Return the [X, Y] coordinate for the center point of the cell that contains the specified text.  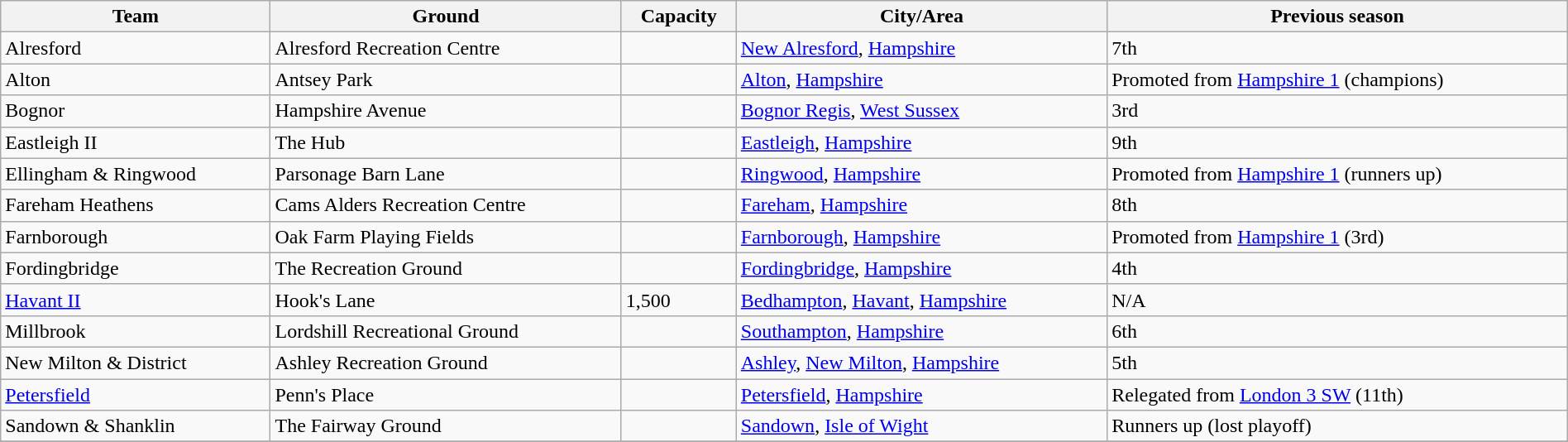
Previous season [1338, 17]
Ellingham & Ringwood [136, 174]
5th [1338, 363]
Lordshill Recreational Ground [446, 331]
The Recreation Ground [446, 268]
City/Area [921, 17]
7th [1338, 48]
N/A [1338, 300]
Ashley, New Milton, Hampshire [921, 363]
Promoted from Hampshire 1 (runners up) [1338, 174]
Penn's Place [446, 395]
Capacity [678, 17]
Runners up (lost playoff) [1338, 426]
Alton [136, 79]
Ashley Recreation Ground [446, 363]
Alresford [136, 48]
Eastleigh, Hampshire [921, 142]
The Hub [446, 142]
Bedhampton, Havant, Hampshire [921, 300]
Ringwood, Hampshire [921, 174]
Team [136, 17]
New Milton & District [136, 363]
Ground [446, 17]
Alton, Hampshire [921, 79]
Parsonage Barn Lane [446, 174]
Bognor Regis, West Sussex [921, 111]
Fareham Heathens [136, 205]
Alresford Recreation Centre [446, 48]
Sandown, Isle of Wight [921, 426]
Petersfield, Hampshire [921, 395]
Eastleigh II [136, 142]
Promoted from Hampshire 1 (champions) [1338, 79]
Hampshire Avenue [446, 111]
Farnborough, Hampshire [921, 237]
4th [1338, 268]
Farnborough [136, 237]
9th [1338, 142]
1,500 [678, 300]
Antsey Park [446, 79]
Fareham, Hampshire [921, 205]
6th [1338, 331]
Petersfield [136, 395]
Hook's Lane [446, 300]
Southampton, Hampshire [921, 331]
Cams Alders Recreation Centre [446, 205]
Fordingbridge, Hampshire [921, 268]
Promoted from Hampshire 1 (3rd) [1338, 237]
3rd [1338, 111]
Sandown & Shanklin [136, 426]
Relegated from London 3 SW (11th) [1338, 395]
Millbrook [136, 331]
New Alresford, Hampshire [921, 48]
Havant II [136, 300]
Oak Farm Playing Fields [446, 237]
The Fairway Ground [446, 426]
Bognor [136, 111]
Fordingbridge [136, 268]
8th [1338, 205]
